Scan for the cell matching the given text and deliver its (X, Y) coordinate at center. 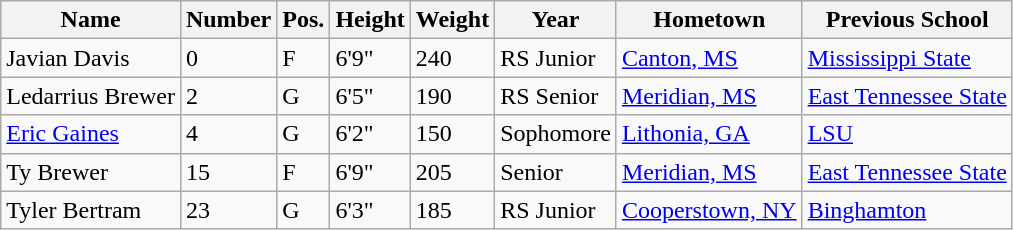
Canton, MS (709, 58)
2 (228, 96)
185 (452, 210)
190 (452, 96)
Eric Gaines (91, 134)
Mississippi State (907, 58)
Binghamton (907, 210)
Lithonia, GA (709, 134)
6'5" (370, 96)
Year (556, 20)
RS Senior (556, 96)
6'3" (370, 210)
4 (228, 134)
Pos. (304, 20)
240 (452, 58)
Number (228, 20)
Ty Brewer (91, 172)
Previous School (907, 20)
Hometown (709, 20)
Height (370, 20)
205 (452, 172)
Sophomore (556, 134)
150 (452, 134)
Javian Davis (91, 58)
LSU (907, 134)
23 (228, 210)
Name (91, 20)
Weight (452, 20)
Ledarrius Brewer (91, 96)
Tyler Bertram (91, 210)
Senior (556, 172)
6'2" (370, 134)
Cooperstown, NY (709, 210)
15 (228, 172)
0 (228, 58)
